Provide the (x, y) coordinate of the cell's center where the given text is located.  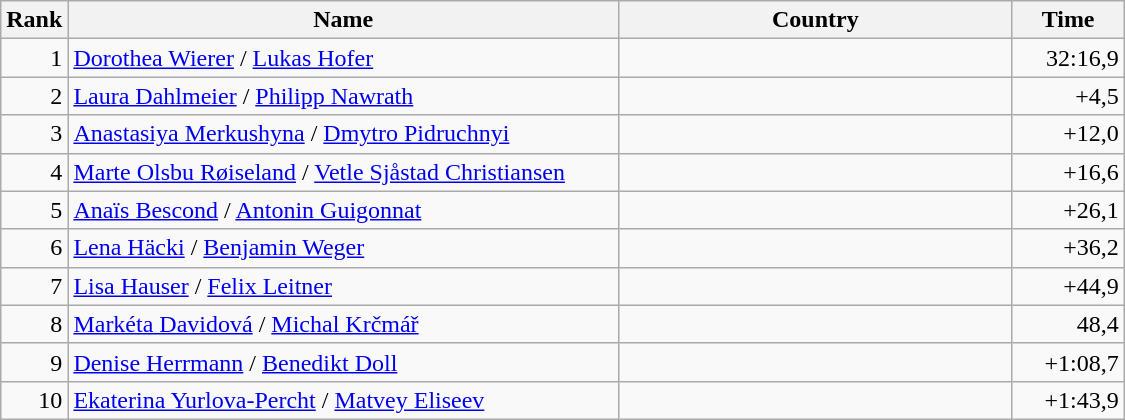
+4,5 (1068, 96)
8 (34, 324)
48,4 (1068, 324)
+26,1 (1068, 210)
Name (344, 20)
2 (34, 96)
32:16,9 (1068, 58)
Anaïs Bescond / Antonin Guigonnat (344, 210)
9 (34, 362)
Denise Herrmann / Benedikt Doll (344, 362)
Markéta Davidová / Michal Krčmář (344, 324)
Lena Häcki / Benjamin Weger (344, 248)
Lisa Hauser / Felix Leitner (344, 286)
+36,2 (1068, 248)
Time (1068, 20)
5 (34, 210)
10 (34, 400)
7 (34, 286)
Country (816, 20)
+12,0 (1068, 134)
6 (34, 248)
3 (34, 134)
+16,6 (1068, 172)
1 (34, 58)
+1:43,9 (1068, 400)
+44,9 (1068, 286)
+1:08,7 (1068, 362)
4 (34, 172)
Anastasiya Merkushyna / Dmytro Pidruchnyi (344, 134)
Marte Olsbu Røiseland / Vetle Sjåstad Christiansen (344, 172)
Laura Dahlmeier / Philipp Nawrath (344, 96)
Dorothea Wierer / Lukas Hofer (344, 58)
Rank (34, 20)
Ekaterina Yurlova-Percht / Matvey Eliseev (344, 400)
